Capture the cell that displays the provided text and extract its [x, y] central coordinate. 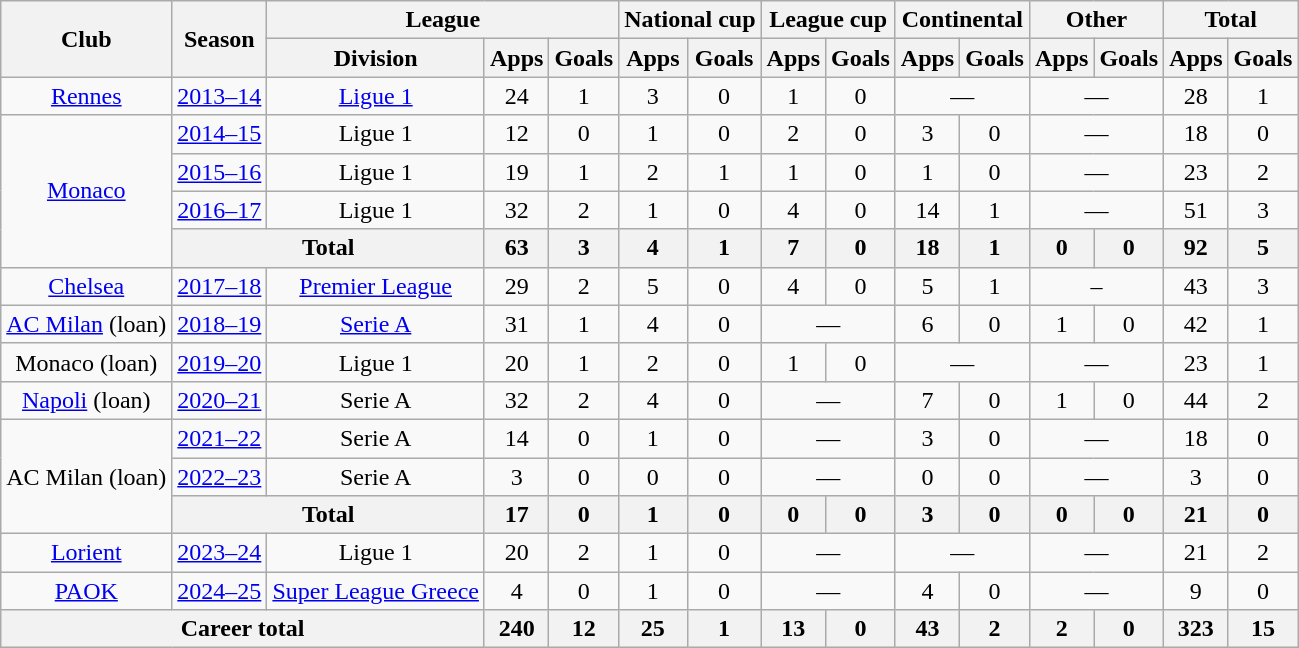
2017–18 [220, 286]
25 [653, 629]
13 [793, 629]
2018–19 [220, 324]
42 [1196, 324]
Super League Greece [376, 591]
44 [1196, 400]
Premier League [376, 286]
Lorient [86, 553]
2016–17 [220, 210]
2021–22 [220, 438]
63 [516, 248]
2013–14 [220, 96]
Career total [243, 629]
240 [516, 629]
Monaco [86, 191]
Club [86, 39]
Chelsea [86, 286]
PAOK [86, 591]
92 [1196, 248]
29 [516, 286]
Other [1096, 20]
Division [376, 58]
2024–25 [220, 591]
31 [516, 324]
League cup [828, 20]
Napoli (loan) [86, 400]
2014–15 [220, 134]
2023–24 [220, 553]
Monaco (loan) [86, 362]
– [1096, 286]
15 [1263, 629]
2022–23 [220, 477]
League [443, 20]
17 [516, 515]
Season [220, 39]
323 [1196, 629]
6 [927, 324]
19 [516, 172]
28 [1196, 96]
National cup [690, 20]
2020–21 [220, 400]
24 [516, 96]
51 [1196, 210]
2019–20 [220, 362]
Rennes [86, 96]
Continental [962, 20]
2015–16 [220, 172]
9 [1196, 591]
